Find where the given text appears and provide that cell's center as [X, Y] coordinate. 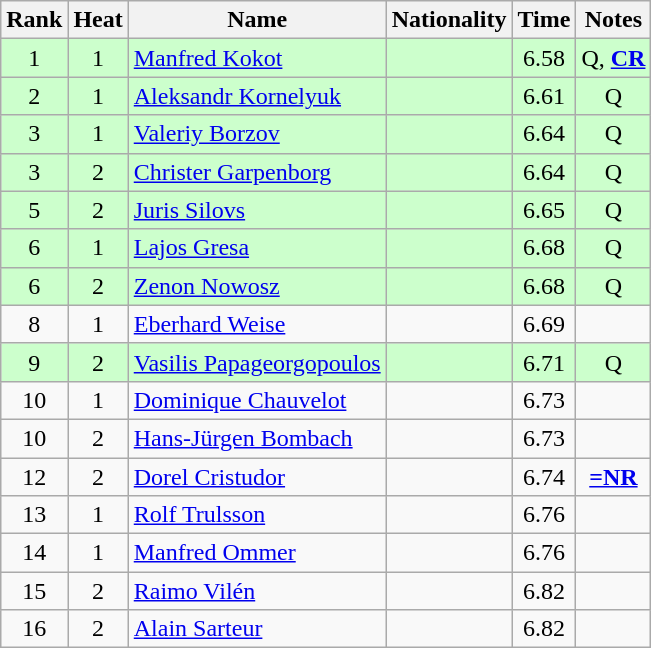
Eberhard Weise [257, 324]
Vasilis Papageorgopoulos [257, 362]
Alain Sarteur [257, 629]
12 [34, 477]
14 [34, 553]
9 [34, 362]
Hans-Jürgen Bombach [257, 438]
Raimo Vilén [257, 591]
Lajos Gresa [257, 248]
16 [34, 629]
Juris Silovs [257, 210]
Rank [34, 20]
Valeriy Borzov [257, 134]
Heat [98, 20]
Rolf Trulsson [257, 515]
13 [34, 515]
Aleksandr Kornelyuk [257, 96]
Dominique Chauvelot [257, 400]
6.71 [544, 362]
=NR [614, 477]
6.61 [544, 96]
6.69 [544, 324]
Notes [614, 20]
Manfred Ommer [257, 553]
15 [34, 591]
Zenon Nowosz [257, 286]
Nationality [449, 20]
Manfred Kokot [257, 58]
6.58 [544, 58]
Time [544, 20]
Dorel Cristudor [257, 477]
6.74 [544, 477]
8 [34, 324]
Name [257, 20]
Christer Garpenborg [257, 172]
6.65 [544, 210]
Q, CR [614, 58]
5 [34, 210]
